From the cell containing the given text, extract its center point as [x, y] coordinate. 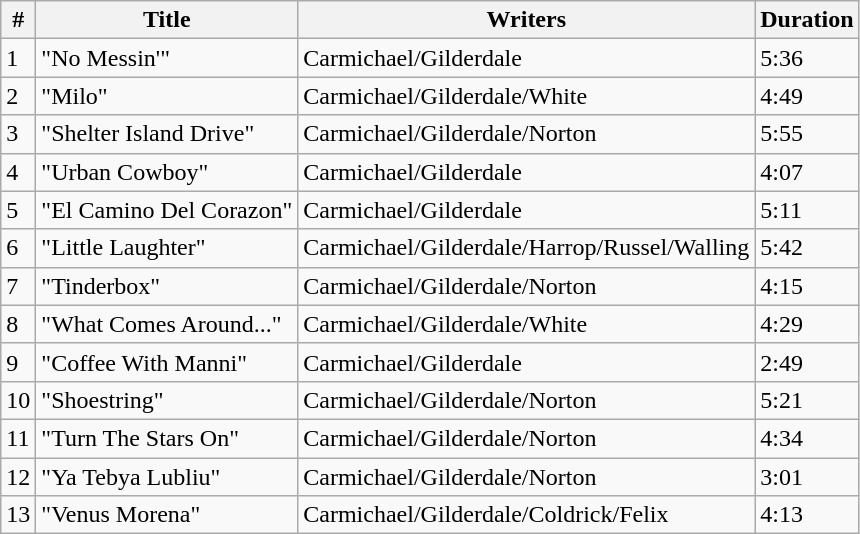
11 [18, 438]
9 [18, 362]
4:49 [807, 96]
Title [167, 20]
2:49 [807, 362]
12 [18, 477]
# [18, 20]
4:15 [807, 286]
3:01 [807, 477]
"Coffee With Manni" [167, 362]
5:21 [807, 400]
10 [18, 400]
"Tinderbox" [167, 286]
Writers [526, 20]
4:29 [807, 324]
3 [18, 134]
4:07 [807, 172]
4 [18, 172]
5:36 [807, 58]
"Shelter Island Drive" [167, 134]
7 [18, 286]
"Venus Morena" [167, 515]
"Turn The Stars On" [167, 438]
6 [18, 248]
5:55 [807, 134]
Carmichael/Gilderdale/Coldrick/Felix [526, 515]
5 [18, 210]
8 [18, 324]
"Little Laughter" [167, 248]
"Milo" [167, 96]
"What Comes Around..." [167, 324]
2 [18, 96]
5:11 [807, 210]
"No Messin'" [167, 58]
4:13 [807, 515]
Duration [807, 20]
Carmichael/Gilderdale/Harrop/Russel/Walling [526, 248]
5:42 [807, 248]
"Urban Cowboy" [167, 172]
4:34 [807, 438]
"Shoestring" [167, 400]
1 [18, 58]
"El Camino Del Corazon" [167, 210]
13 [18, 515]
"Ya Tebya Lubliu" [167, 477]
